Find where the given text appears and provide that cell's center as (X, Y) coordinate. 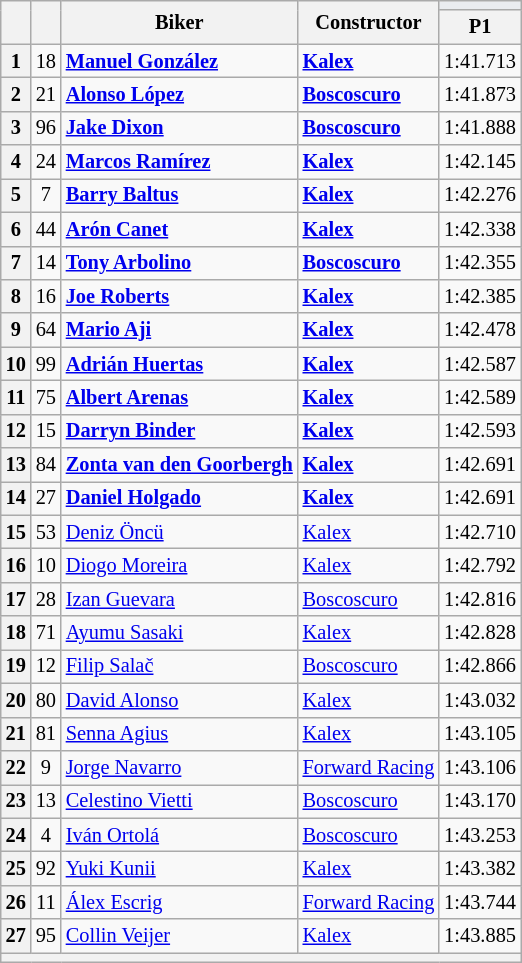
96 (46, 128)
1:43.744 (480, 902)
Collin Veijer (180, 936)
1:42.866 (480, 666)
64 (46, 330)
Filip Salač (180, 666)
3 (16, 128)
1:41.888 (480, 128)
1:42.710 (480, 532)
Manuel González (180, 61)
1:43.032 (480, 700)
1:42.816 (480, 599)
Celestino Vietti (180, 801)
Joe Roberts (180, 296)
Biker (180, 22)
92 (46, 868)
Marcos Ramírez (180, 162)
28 (46, 599)
1:42.145 (480, 162)
1:41.713 (480, 61)
David Alonso (180, 700)
80 (46, 700)
Jorge Navarro (180, 767)
1:42.478 (480, 330)
P1 (480, 27)
6 (16, 229)
17 (16, 599)
23 (16, 801)
1:42.355 (480, 263)
Álex Escrig (180, 902)
1:43.105 (480, 734)
Daniel Holgado (180, 498)
Arón Canet (180, 229)
1:42.792 (480, 565)
1:42.276 (480, 195)
Tony Arbolino (180, 263)
1 (16, 61)
71 (46, 633)
26 (16, 902)
84 (46, 465)
53 (46, 532)
1:43.885 (480, 936)
25 (16, 868)
1:42.589 (480, 397)
1:42.385 (480, 296)
Izan Guevara (180, 599)
Darryn Binder (180, 431)
1:42.587 (480, 364)
75 (46, 397)
95 (46, 936)
8 (16, 296)
1:43.170 (480, 801)
1:43.382 (480, 868)
81 (46, 734)
Adrián Huertas (180, 364)
Zonta van den Goorbergh (180, 465)
1:43.106 (480, 767)
1:43.253 (480, 835)
1:42.338 (480, 229)
5 (16, 195)
Mario Aji (180, 330)
44 (46, 229)
1:41.873 (480, 94)
Alonso López (180, 94)
Ayumu Sasaki (180, 633)
Yuki Kunii (180, 868)
Senna Agius (180, 734)
1:42.593 (480, 431)
Constructor (369, 22)
20 (16, 700)
Deniz Öncü (180, 532)
1:42.828 (480, 633)
Jake Dixon (180, 128)
22 (16, 767)
Albert Arenas (180, 397)
19 (16, 666)
Barry Baltus (180, 195)
99 (46, 364)
2 (16, 94)
Diogo Moreira (180, 565)
Iván Ortolá (180, 835)
